Provide the (X, Y) coordinate of the cell's center where the given text is located.  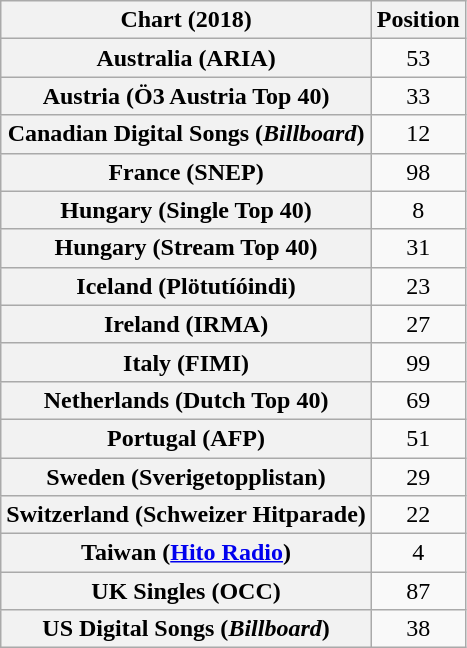
99 (418, 362)
23 (418, 286)
98 (418, 172)
UK Singles (OCC) (186, 591)
51 (418, 438)
Austria (Ö3 Austria Top 40) (186, 96)
27 (418, 324)
Sweden (Sverigetopplistan) (186, 477)
Canadian Digital Songs (Billboard) (186, 134)
Chart (2018) (186, 20)
Ireland (IRMA) (186, 324)
US Digital Songs (Billboard) (186, 629)
Iceland (Plötutíóindi) (186, 286)
Position (418, 20)
33 (418, 96)
53 (418, 58)
29 (418, 477)
Australia (ARIA) (186, 58)
Portugal (AFP) (186, 438)
8 (418, 210)
69 (418, 400)
Italy (FIMI) (186, 362)
Netherlands (Dutch Top 40) (186, 400)
12 (418, 134)
4 (418, 553)
Hungary (Single Top 40) (186, 210)
Taiwan (Hito Radio) (186, 553)
Switzerland (Schweizer Hitparade) (186, 515)
France (SNEP) (186, 172)
22 (418, 515)
Hungary (Stream Top 40) (186, 248)
31 (418, 248)
87 (418, 591)
38 (418, 629)
